Pinpoint the cell where the given text exists, returning its [X, Y] midpoint coordinate. 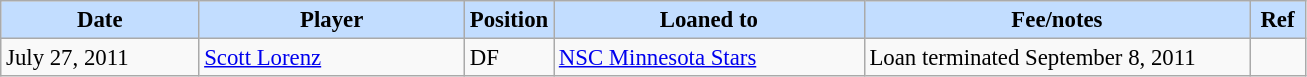
NSC Minnesota Stars [710, 58]
Fee/notes [1057, 20]
Date [100, 20]
DF [508, 58]
Player [332, 20]
Loan terminated September 8, 2011 [1057, 58]
Loaned to [710, 20]
Ref [1278, 20]
Position [508, 20]
Scott Lorenz [332, 58]
July 27, 2011 [100, 58]
